For the text-containing cell, return its midpoint in [x, y] coordinate format. 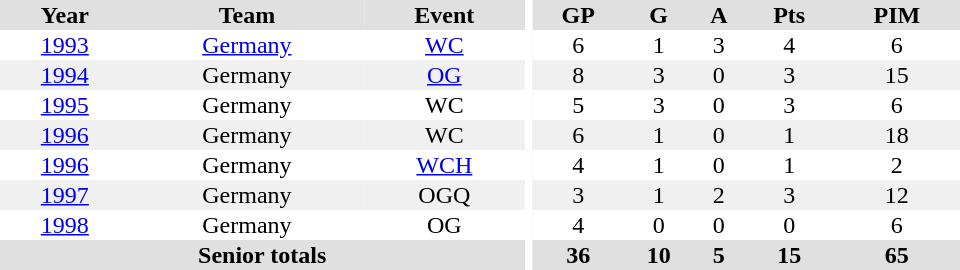
Senior totals [262, 255]
Team [248, 15]
1994 [65, 75]
GP [578, 15]
1995 [65, 105]
8 [578, 75]
OGQ [444, 195]
10 [658, 255]
1998 [65, 225]
1997 [65, 195]
Year [65, 15]
WCH [444, 165]
1993 [65, 45]
18 [897, 135]
G [658, 15]
65 [897, 255]
36 [578, 255]
Pts [790, 15]
A [719, 15]
Event [444, 15]
12 [897, 195]
PIM [897, 15]
